Return [X, Y] of the center of cell containing provided text 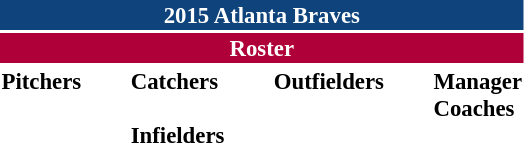
2015 Atlanta Braves [262, 15]
Roster [262, 48]
